Identify which cell holds the provided text, then report its [X, Y] central coordinate. 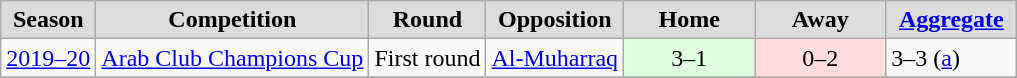
Al-Muharraq [555, 58]
3–3 (a) [952, 58]
Round [428, 20]
Opposition [555, 20]
Competition [232, 20]
Arab Club Champions Cup [232, 58]
Season [48, 20]
0–2 [820, 58]
Aggregate [952, 20]
Home [690, 20]
3–1 [690, 58]
2019–20 [48, 58]
First round [428, 58]
Away [820, 20]
